Find where the given text appears and provide that cell's center as (X, Y) coordinate. 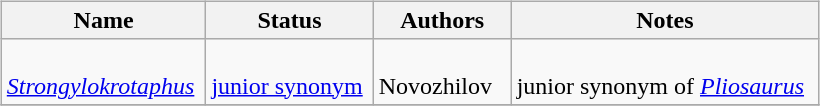
Novozhilov (436, 72)
Status (290, 20)
junior synonym (290, 72)
junior synonym of Pliosaurus (664, 72)
Notes (664, 20)
Name (104, 20)
Authors (442, 20)
Strongylokrotaphus (104, 72)
